For the text-containing cell, return its midpoint in (x, y) coordinate format. 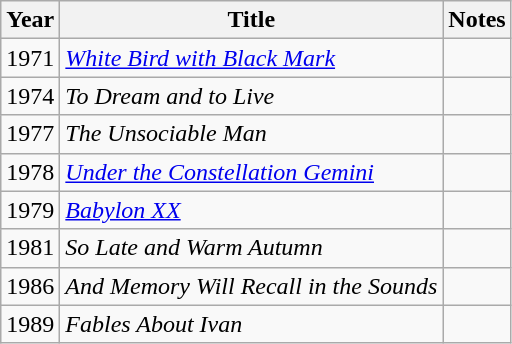
1971 (30, 58)
Babylon XX (252, 210)
Fables About Ivan (252, 324)
White Bird with Black Mark (252, 58)
Notes (477, 20)
1979 (30, 210)
Under the Constellation Gemini (252, 172)
1989 (30, 324)
1986 (30, 286)
The Unsociable Man (252, 134)
1981 (30, 248)
So Late and Warm Autumn (252, 248)
And Memory Will Recall in the Sounds (252, 286)
Year (30, 20)
1974 (30, 96)
1978 (30, 172)
To Dream and to Live (252, 96)
1977 (30, 134)
Title (252, 20)
